Search for the cell housing the specified text and yield its (x, y) center coordinate. 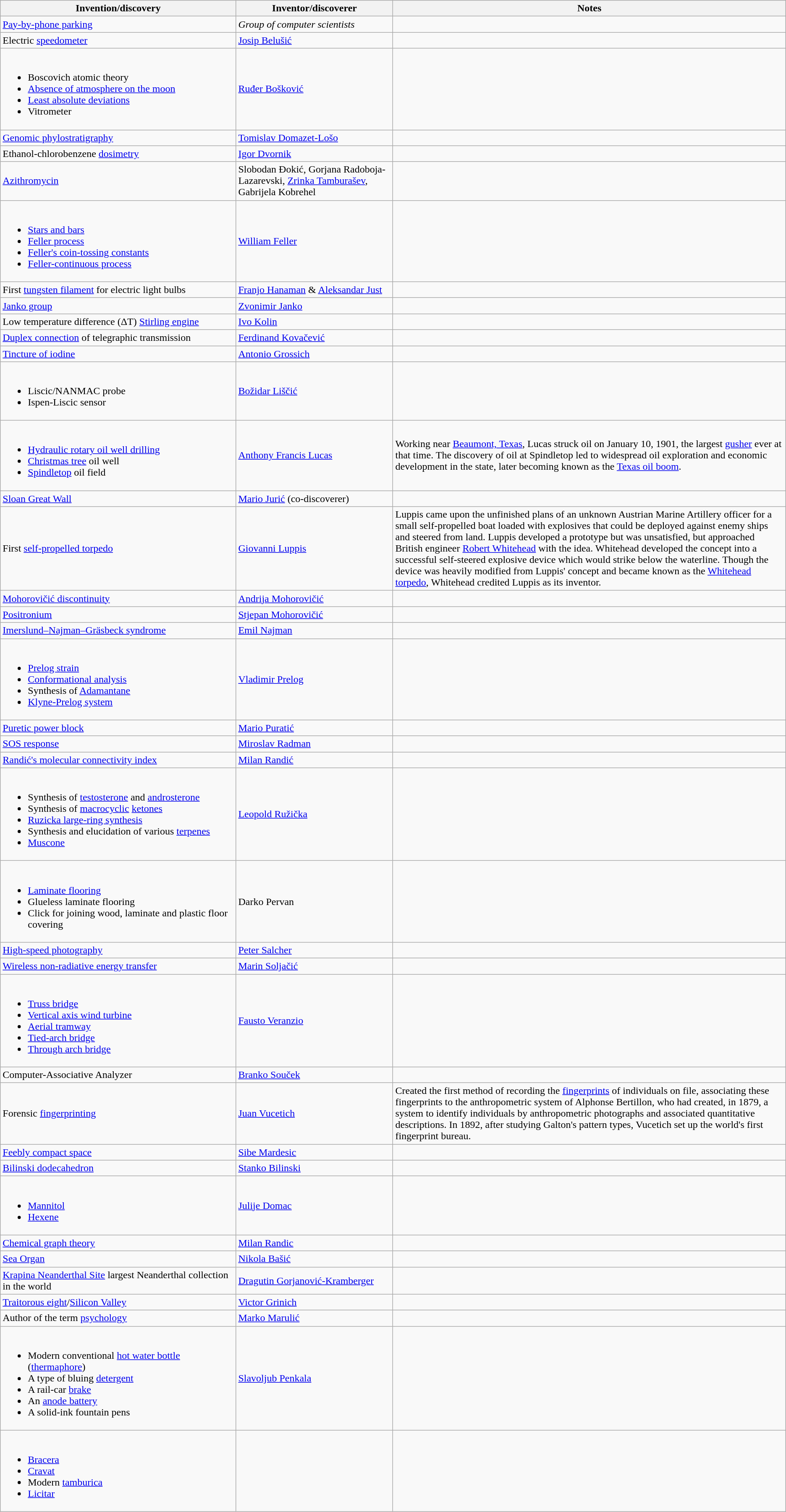
Puretic power block (118, 728)
Azithromycin (118, 181)
Milan Randic (314, 1243)
Stjepan Mohorovičić (314, 615)
Mario Puratić (314, 728)
Tincture of iodine (118, 354)
BraceraCravatModern tamburicaLicitar (118, 1471)
Darko Pervan (314, 901)
Computer-Associative Analyzer (118, 1075)
Slavoljub Penkala (314, 1378)
High-speed photography (118, 950)
Duplex connection of telegraphic transmission (118, 337)
Invention/discovery (118, 8)
Electric speedometer (118, 40)
Ruđer Bošković (314, 89)
Giovanni Luppis (314, 549)
Anthony Francis Lucas (314, 456)
Truss bridgeVertical axis wind turbineAerial tramwayTied-arch bridgeThrough arch bridge (118, 1020)
Sibe Mardesic (314, 1152)
Mario Jurić (co-discoverer) (314, 499)
Notes (589, 8)
Vladimir Prelog (314, 679)
Fausto Veranzio (314, 1020)
First self-propelled torpedo (118, 549)
Randić's molecular connectivity index (118, 760)
Modern conventional hot water bottle (thermaphore)A type of bluing detergentA rail-car brakeAn anode batteryA solid-ink fountain pens (118, 1378)
Victor Grinich (314, 1302)
Chemical graph theory (118, 1243)
Inventor/discoverer (314, 8)
Miroslav Radman (314, 744)
Božidar Liščić (314, 391)
Peter Salcher (314, 950)
Milan Randić (314, 760)
First tungsten filament for electric light bulbs (118, 290)
Boscovich atomic theoryAbsence of atmosphere on the moonLeast absolute deviationsVitrometer (118, 89)
Pay-by-phone parking (118, 24)
Ferdinand Kovačević (314, 337)
Traitorous eight/Silicon Valley (118, 1302)
Sea Organ (118, 1259)
Wireless non-radiative energy transfer (118, 966)
Imerslund–Najman–Gräsbeck syndrome (118, 630)
Julije Domac (314, 1206)
Mohorovičić discontinuity (118, 599)
William Feller (314, 241)
Leopold Ružička (314, 814)
Laminate flooringGlueless laminate flooringClick for joining wood, laminate and plastic floor covering (118, 901)
Ethanol-chlorobenzene dosimetry (118, 154)
Branko Souček (314, 1075)
Genomic phylostratigraphy (118, 138)
Group of computer scientists (314, 24)
Franjo Hanaman & Aleksandar Just (314, 290)
Andrija Mohorovičić (314, 599)
SOS response (118, 744)
Stanko Bilinski (314, 1168)
Stars and barsFeller processFeller's coin-tossing constantsFeller-continuous process (118, 241)
Nikola Bašić (314, 1259)
Sloan Great Wall (118, 499)
Igor Dvornik (314, 154)
Hydraulic rotary oil well drillingChristmas tree oil wellSpindletop oil field (118, 456)
Juan Vucetich (314, 1114)
Zvonimir Janko (314, 306)
Marin Soljačić (314, 966)
Feebly compact space (118, 1152)
Dragutin Gorjanović-Kramberger (314, 1280)
Tomislav Domazet-Lošo (314, 138)
Emil Najman (314, 630)
Janko group (118, 306)
Positronium (118, 615)
MannitolHexene (118, 1206)
Antonio Grossich (314, 354)
Author of the term psychology (118, 1318)
Bilinski dodecahedron (118, 1168)
Slobodan Đokić, Gorjana Radoboja-Lazarevski, Zrinka Tamburašev, Gabrijela Kobrehel (314, 181)
Prelog strainConformational analysisSynthesis of AdamantaneKlyne-Prelog system (118, 679)
Krapina Neanderthal Site largest Neanderthal collection in the world (118, 1280)
Josip Belušić (314, 40)
Marko Marulić (314, 1318)
Liscic/NANMAC probeIspen-Liscic sensor (118, 391)
Ivo Kolin (314, 322)
Low temperature difference (ΔT) Stirling engine (118, 322)
Forensic fingerprinting (118, 1114)
